Find where the given text appears and provide that cell's center as [x, y] coordinate. 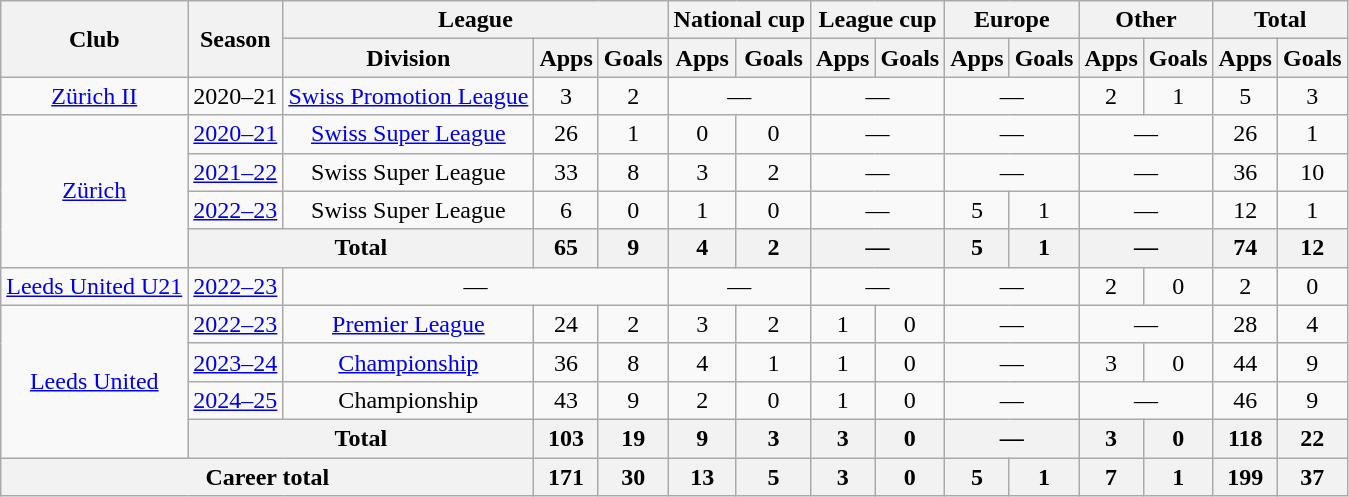
Zürich II [94, 96]
Premier League [408, 324]
Zürich [94, 191]
National cup [739, 20]
2023–24 [236, 362]
7 [1111, 477]
74 [1245, 248]
13 [702, 477]
33 [566, 172]
30 [633, 477]
Division [408, 58]
43 [566, 400]
199 [1245, 477]
Leeds United [94, 381]
44 [1245, 362]
2024–25 [236, 400]
37 [1312, 477]
Swiss Promotion League [408, 96]
103 [566, 438]
League cup [878, 20]
28 [1245, 324]
118 [1245, 438]
Career total [268, 477]
Other [1146, 20]
171 [566, 477]
Season [236, 39]
Leeds United U21 [94, 286]
Club [94, 39]
10 [1312, 172]
Europe [1012, 20]
46 [1245, 400]
2021–22 [236, 172]
65 [566, 248]
24 [566, 324]
19 [633, 438]
League [476, 20]
6 [566, 210]
22 [1312, 438]
